For the text-containing cell, return its midpoint in [x, y] coordinate format. 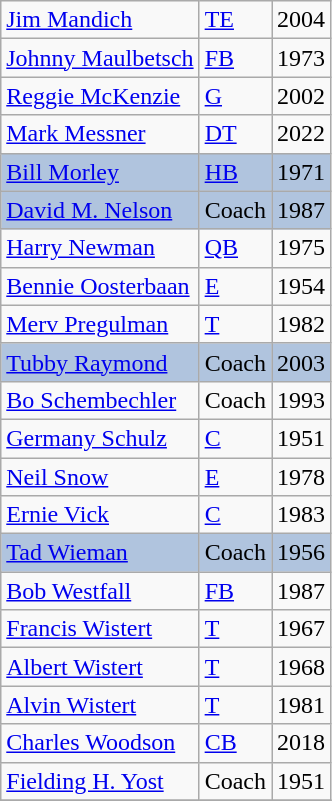
Neil Snow [100, 477]
Alvin Wistert [100, 705]
1982 [302, 324]
Albert Wistert [100, 667]
TE [235, 20]
Bill Morley [100, 172]
2003 [302, 362]
Jim Mandich [100, 20]
DT [235, 134]
Francis Wistert [100, 629]
2018 [302, 743]
G [235, 96]
1975 [302, 248]
1993 [302, 400]
1956 [302, 553]
CB [235, 743]
Merv Pregulman [100, 324]
2004 [302, 20]
Fielding H. Yost [100, 781]
2002 [302, 96]
Mark Messner [100, 134]
Tubby Raymond [100, 362]
HB [235, 172]
1971 [302, 172]
Johnny Maulbetsch [100, 58]
Harry Newman [100, 248]
2022 [302, 134]
1978 [302, 477]
Bob Westfall [100, 591]
Charles Woodson [100, 743]
Bo Schembechler [100, 400]
QB [235, 248]
Reggie McKenzie [100, 96]
1967 [302, 629]
1983 [302, 515]
David M. Nelson [100, 210]
Bennie Oosterbaan [100, 286]
1968 [302, 667]
Tad Wieman [100, 553]
1973 [302, 58]
Ernie Vick [100, 515]
1981 [302, 705]
1954 [302, 286]
Germany Schulz [100, 438]
